Capture the cell that displays the provided text and extract its [X, Y] central coordinate. 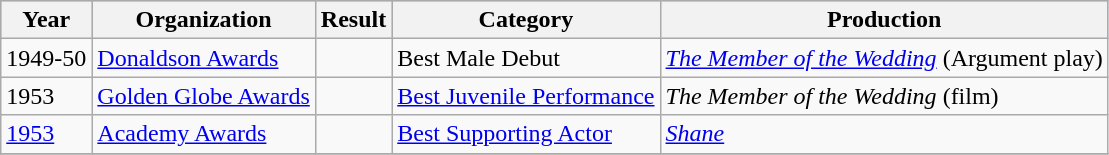
Year [46, 20]
The Member of the Wedding (Argument play) [884, 58]
Category [526, 20]
Golden Globe Awards [204, 96]
1949-50 [46, 58]
Best Juvenile Performance [526, 96]
Best Male Debut [526, 58]
Result [353, 20]
The Member of the Wedding (film) [884, 96]
Best Supporting Actor [526, 134]
Production [884, 20]
Donaldson Awards [204, 58]
Shane [884, 134]
Organization [204, 20]
Academy Awards [204, 134]
